Find where the given text appears and provide that cell's center as (X, Y) coordinate. 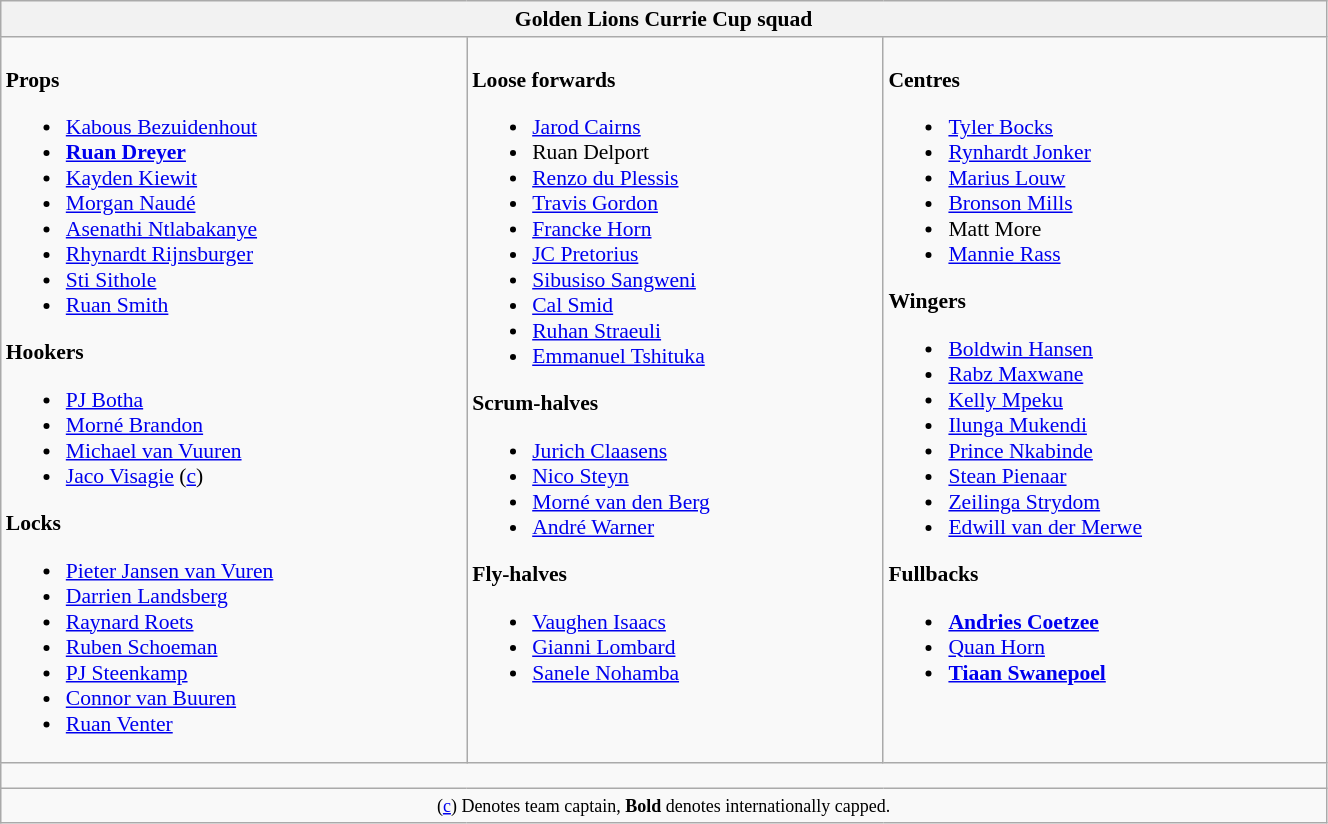
(c) Denotes team captain, Bold denotes internationally capped. (664, 806)
Golden Lions Currie Cup squad (664, 19)
